Return the (X, Y) coordinate for the center point of the cell that contains the specified text.  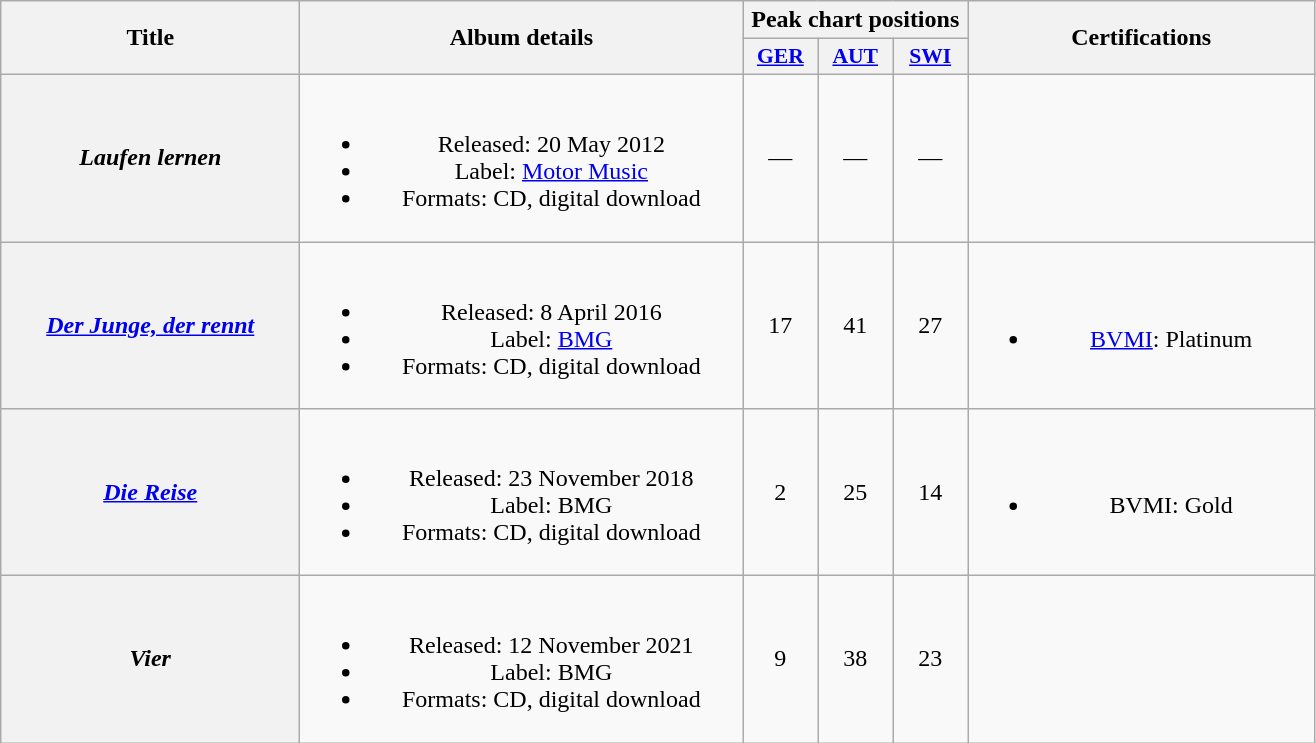
Title (150, 38)
17 (780, 326)
Vier (150, 660)
25 (856, 492)
Released: 23 November 2018Label: BMGFormats: CD, digital download (522, 492)
GER (780, 57)
AUT (856, 57)
23 (930, 660)
2 (780, 492)
BVMI: Gold (1142, 492)
Die Reise (150, 492)
14 (930, 492)
Released: 8 April 2016Label: BMGFormats: CD, digital download (522, 326)
Released: 20 May 2012Label: Motor MusicFormats: CD, digital download (522, 158)
38 (856, 660)
41 (856, 326)
BVMI: Platinum (1142, 326)
Album details (522, 38)
Certifications (1142, 38)
Peak chart positions (856, 20)
Released: 12 November 2021Label: BMGFormats: CD, digital download (522, 660)
SWI (930, 57)
Laufen lernen (150, 158)
9 (780, 660)
27 (930, 326)
Der Junge, der rennt (150, 326)
